Detect which cell encompasses the target text, then output its (X, Y) center coordinate. 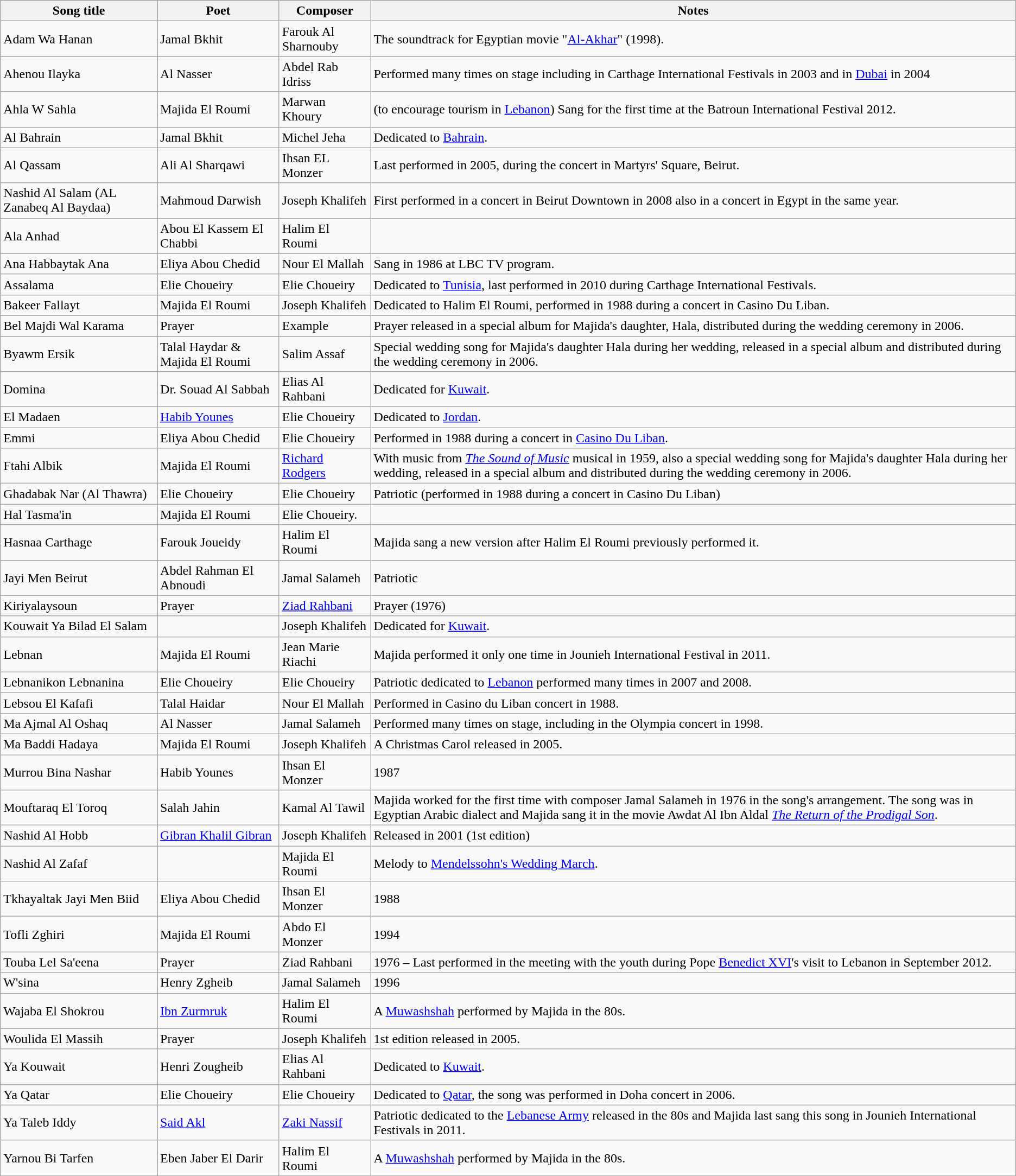
Lebnan (79, 654)
Farouk Joueidy (218, 543)
The soundtrack for Egyptian movie "Al-Akhar" (1998). (693, 39)
Example (325, 326)
Hasnaa Carthage (79, 543)
Ftahi Albik (79, 466)
Song title (79, 11)
Lebnanikon Lebnanina (79, 682)
Henri Zougheib (218, 1067)
Patriotic dedicated to the Lebanese Army released in the 80s and Majida last sang this song in Jounieh International Festivals in 2011. (693, 1122)
Majida sang a new version after Halim El Roumi previously performed it. (693, 543)
Assalama (79, 284)
Marwan Khoury (325, 110)
Salah Jahin (218, 808)
Released in 2001 (1st edition) (693, 836)
Sang in 1986 at LBC TV program. (693, 264)
Elie Choueiry. (325, 514)
Farouk Al Sharnouby (325, 39)
Kiriyalaysoun (79, 606)
Ma Ajmal Al Oshaq (79, 723)
Said Akl (218, 1122)
Ghadabak Nar (Al Thawra) (79, 494)
Byawm Ersik (79, 354)
Mouftaraq El Toroq (79, 808)
Eben Jaber El Darir (218, 1158)
Patriotic (693, 577)
Ali Al Sharqawi (218, 165)
A Christmas Carol released in 2005. (693, 744)
Talal Haydar & Majida El Roumi (218, 354)
Patriotic dedicated to Lebanon performed many times in 2007 and 2008. (693, 682)
1988 (693, 899)
Performed in 1988 during a concert in Casino Du Liban. (693, 438)
Dedicated to Jordan. (693, 417)
Poet (218, 11)
Notes (693, 11)
Emmi (79, 438)
W'sina (79, 983)
Ya Taleb Iddy (79, 1122)
Performed many times on stage, including in the Olympia concert in 1998. (693, 723)
Patriotic (performed in 1988 during a concert in Casino Du Liban) (693, 494)
Abdel Rab Idriss (325, 74)
Hal Tasma'in (79, 514)
El Madaen (79, 417)
Tkhayaltak Jayi Men Biid (79, 899)
Performed many times on stage including in Carthage International Festivals in 2003 and in Dubai in 2004 (693, 74)
Yarnou Bi Tarfen (79, 1158)
Kouwait Ya Bilad El Salam (79, 626)
Ahla W Sahla (79, 110)
Dedicated to Kuwait. (693, 1067)
1987 (693, 772)
Nashid Al Hobb (79, 836)
Gibran Khalil Gibran (218, 836)
1994 (693, 935)
Ya Qatar (79, 1095)
Touba Lel Sa'eena (79, 962)
1976 – Last performed in the meeting with the youth during Pope Benedict XVI's visit to Lebanon in September 2012. (693, 962)
Kamal Al Tawil (325, 808)
Abdo El Monzer (325, 935)
Ibn Zurmruk (218, 1010)
Majida performed it only one time in Jounieh International Festival in 2011. (693, 654)
Dedicated to Tunisia, last performed in 2010 during Carthage International Festivals. (693, 284)
1st edition released in 2005. (693, 1039)
Domina (79, 390)
Dr. Souad Al Sabbah (218, 390)
Al Bahrain (79, 137)
Jayi Men Beirut (79, 577)
Last performed in 2005, during the concert in Martyrs' Square, Beirut. (693, 165)
(to encourage tourism in Lebanon) Sang for the first time at the Batroun International Festival 2012. (693, 110)
Salim Assaf (325, 354)
Jean Marie Riachi (325, 654)
Nashid Al Zafaf (79, 864)
Dedicated to Qatar, the song was performed in Doha concert in 2006. (693, 1095)
Ihsan EL Monzer (325, 165)
Lebsou El Kafafi (79, 703)
1996 (693, 983)
Ala Anhad (79, 236)
Ma Baddi Hadaya (79, 744)
Murrou Bina Nashar (79, 772)
Mahmoud Darwish (218, 201)
Prayer (1976) (693, 606)
Michel Jeha (325, 137)
Ya Kouwait (79, 1067)
Dedicated to Bahrain. (693, 137)
Abdel Rahman El Abnoudi (218, 577)
Ana Habbaytak Ana (79, 264)
Al Qassam (79, 165)
Wajaba El Shokrou (79, 1010)
Performed in Casino du Liban concert in 1988. (693, 703)
Adam Wa Hanan (79, 39)
Richard Rodgers (325, 466)
Melody to Mendelssohn's Wedding March. (693, 864)
Dedicated to Halim El Roumi, performed in 1988 during a concert in Casino Du Liban. (693, 305)
Abou El Kassem El Chabbi (218, 236)
Nashid Al Salam (AL Zanabeq Al Baydaa) (79, 201)
Prayer released in a special album for Majida's daughter, Hala, distributed during the wedding ceremony in 2006. (693, 326)
Tofli Zghiri (79, 935)
Talal Haidar (218, 703)
Zaki Nassif (325, 1122)
Ahenou Ilayka (79, 74)
Bakeer Fallayt (79, 305)
Bel Majdi Wal Karama (79, 326)
Henry Zgheib (218, 983)
First performed in a concert in Beirut Downtown in 2008 also in a concert in Egypt in the same year. (693, 201)
Woulida El Massih (79, 1039)
Composer (325, 11)
Special wedding song for Majida's daughter Hala during her wedding, released in a special album and distributed during the wedding ceremony in 2006. (693, 354)
